Search for the cell housing the specified text and yield its (x, y) center coordinate. 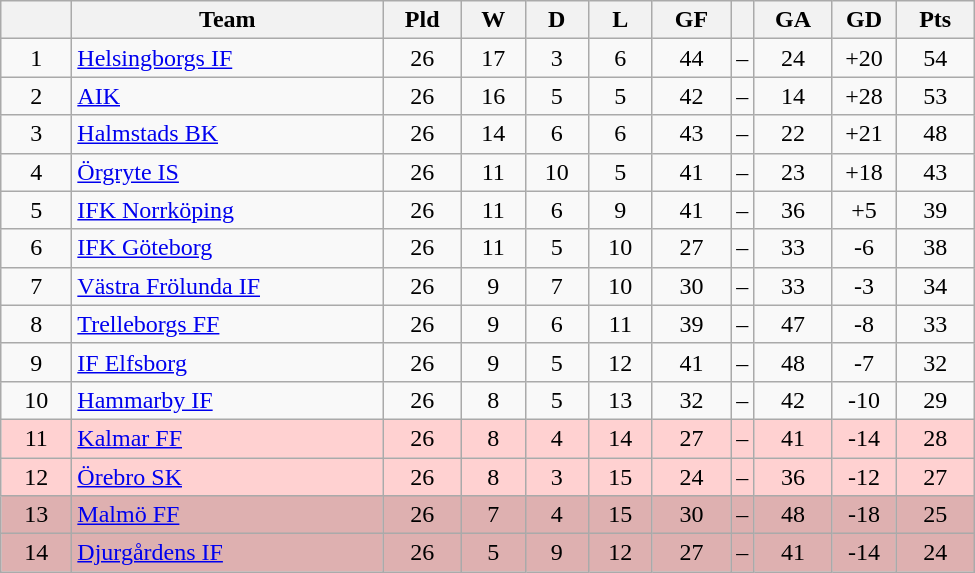
Örgryte IS (228, 172)
Pld (422, 20)
Halmstads BK (228, 134)
Kalmar FF (228, 438)
-3 (864, 286)
+5 (864, 210)
Helsingborgs IF (228, 58)
Örebro SK (228, 477)
D (557, 20)
-12 (864, 477)
17 (493, 58)
-8 (864, 324)
-18 (864, 515)
Malmö FF (228, 515)
+28 (864, 96)
16 (493, 96)
Västra Frölunda IF (228, 286)
-7 (864, 362)
AIK (228, 96)
+18 (864, 172)
38 (936, 248)
54 (936, 58)
-6 (864, 248)
W (493, 20)
29 (936, 400)
53 (936, 96)
25 (936, 515)
Hammarby IF (228, 400)
47 (794, 324)
22 (794, 134)
Trelleborgs FF (228, 324)
IF Elfsborg (228, 362)
34 (936, 286)
Djurgårdens IF (228, 553)
2 (36, 96)
23 (794, 172)
44 (692, 58)
Team (228, 20)
GF (692, 20)
-10 (864, 400)
+20 (864, 58)
1 (36, 58)
GA (794, 20)
28 (936, 438)
+21 (864, 134)
IFK Norrköping (228, 210)
L (621, 20)
IFK Göteborg (228, 248)
GD (864, 20)
Pts (936, 20)
